Output the (X, Y) coordinate of the center of the cell containing the given text.  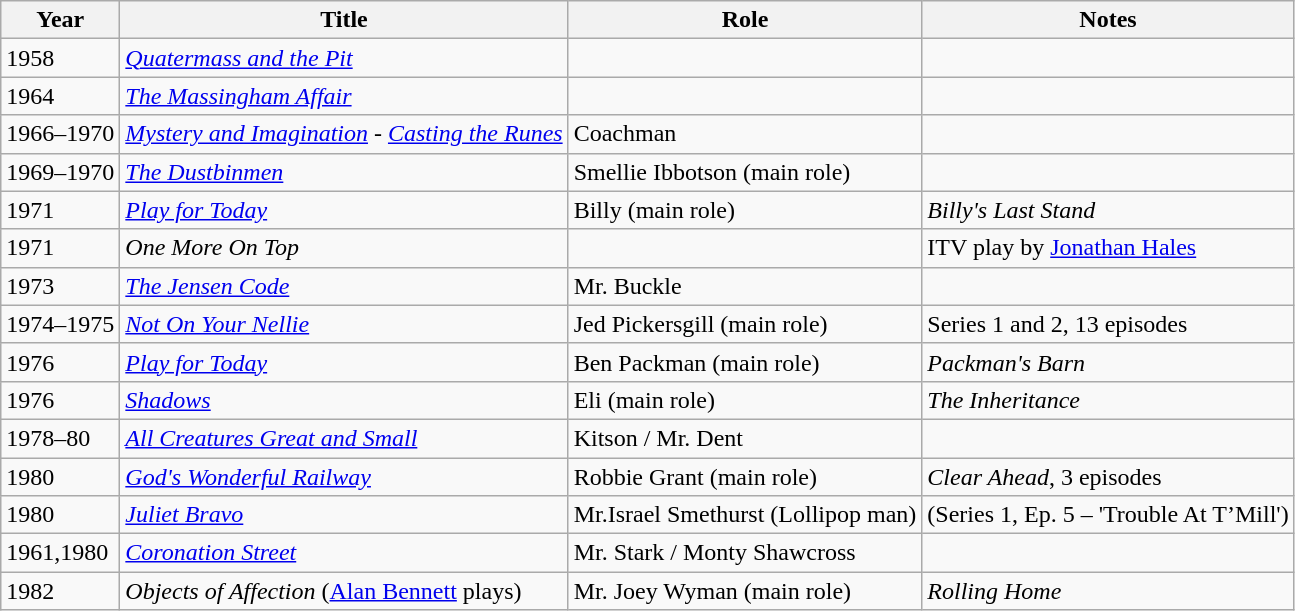
One More On Top (344, 248)
Eli (main role) (745, 400)
(Series 1, Ep. 5 – 'Trouble At T’Mill') (1108, 515)
1974–1975 (60, 324)
Coronation Street (344, 553)
Mr. Joey Wyman (main role) (745, 591)
Smellie Ibbotson (main role) (745, 172)
Jed Pickersgill (main role) (745, 324)
Quatermass and the Pit (344, 58)
God's Wonderful Railway (344, 477)
The Dustbinmen (344, 172)
Notes (1108, 20)
Packman's Barn (1108, 362)
1964 (60, 96)
All Creatures Great and Small (344, 438)
ITV play by Jonathan Hales (1108, 248)
Mr.Israel Smethurst (Lollipop man) (745, 515)
1961,1980 (60, 553)
1978–80 (60, 438)
The Inheritance (1108, 400)
Coachman (745, 134)
Kitson / Mr. Dent (745, 438)
Robbie Grant (main role) (745, 477)
Billy's Last Stand (1108, 210)
Series 1 and 2, 13 episodes (1108, 324)
Juliet Bravo (344, 515)
Title (344, 20)
Year (60, 20)
Clear Ahead, 3 episodes (1108, 477)
Mystery and Imagination - Casting the Runes (344, 134)
Shadows (344, 400)
Billy (main role) (745, 210)
Mr. Stark / Monty Shawcross (745, 553)
1982 (60, 591)
1966–1970 (60, 134)
Not On Your Nellie (344, 324)
Ben Packman (main role) (745, 362)
The Massingham Affair (344, 96)
1969–1970 (60, 172)
The Jensen Code (344, 286)
Mr. Buckle (745, 286)
Role (745, 20)
Objects of Affection (Alan Bennett plays) (344, 591)
1958 (60, 58)
Rolling Home (1108, 591)
1973 (60, 286)
